Identify which cell holds the provided text, then report its (X, Y) central coordinate. 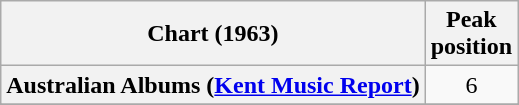
6 (471, 85)
Chart (1963) (213, 34)
Australian Albums (Kent Music Report) (213, 85)
Peakposition (471, 34)
